Provide the (x, y) coordinate of the cell's center where the given text is located.  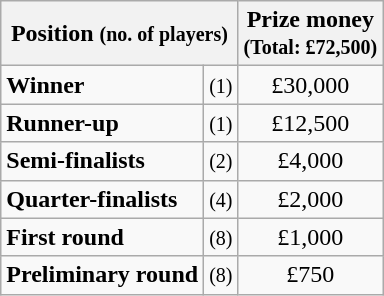
(2) (221, 161)
Semi-finalists (102, 161)
Prize money(Total: £72,500) (310, 34)
£2,000 (310, 199)
Winner (102, 85)
£12,500 (310, 123)
First round (102, 237)
£30,000 (310, 85)
Runner-up (102, 123)
Position (no. of players) (120, 34)
£4,000 (310, 161)
Quarter-finalists (102, 199)
Preliminary round (102, 275)
(4) (221, 199)
£750 (310, 275)
£1,000 (310, 237)
